Detect which cell encompasses the target text, then output its [x, y] center coordinate. 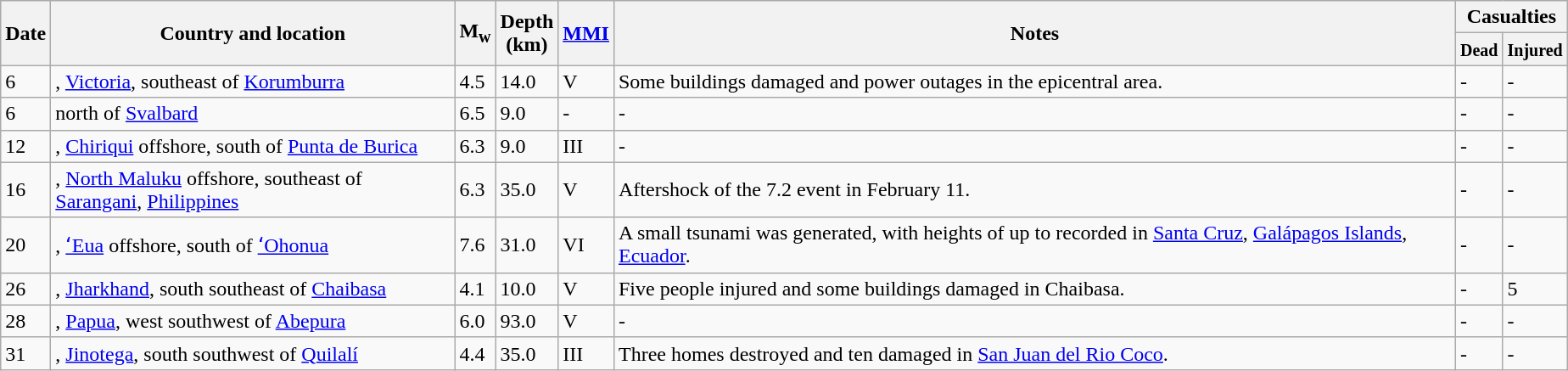
Mw [475, 33]
MMI [586, 33]
, Jharkhand, south southeast of Chaibasa [253, 289]
10.0 [527, 289]
Notes [1034, 33]
, Papua, west southwest of Abepura [253, 321]
Aftershock of the 7.2 event in February 11. [1034, 190]
, North Maluku offshore, southeast of Sarangani, Philippines [253, 190]
Country and location [253, 33]
20 [25, 245]
28 [25, 321]
31 [25, 353]
6.0 [475, 321]
north of Svalbard [253, 114]
6.5 [475, 114]
Casualties [1512, 17]
, Victoria, southeast of Korumburra [253, 82]
, Jinotega, south southwest of Quilalí [253, 353]
93.0 [527, 321]
A small tsunami was generated, with heights of up to recorded in Santa Cruz, Galápagos Islands, Ecuador. [1034, 245]
26 [25, 289]
Depth(km) [527, 33]
16 [25, 190]
, Chiriqui offshore, south of Punta de Burica [253, 146]
4.5 [475, 82]
Five people injured and some buildings damaged in Chaibasa. [1034, 289]
Dead [1480, 49]
Date [25, 33]
4.4 [475, 353]
12 [25, 146]
14.0 [527, 82]
5 [1535, 289]
4.1 [475, 289]
Three homes destroyed and ten damaged in San Juan del Rio Coco. [1034, 353]
, ʻEua offshore, south of ʻOhonua [253, 245]
VI [586, 245]
Injured [1535, 49]
31.0 [527, 245]
7.6 [475, 245]
Some buildings damaged and power outages in the epicentral area. [1034, 82]
